Return the [x, y] coordinate for the center point of the cell that contains the specified text.  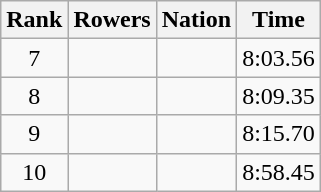
Nation [196, 20]
8:15.70 [279, 134]
8:09.35 [279, 96]
10 [34, 172]
7 [34, 58]
Time [279, 20]
8:03.56 [279, 58]
8 [34, 96]
Rank [34, 20]
Rowers [112, 20]
9 [34, 134]
8:58.45 [279, 172]
